Determine the (x, y) coordinate at the center of the cell enclosing the given text.  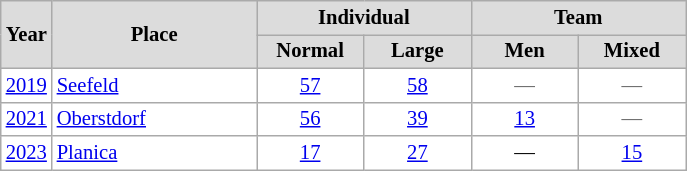
39 (418, 119)
Men (524, 51)
Team (578, 17)
56 (310, 119)
Planica (154, 153)
Year (26, 34)
13 (524, 119)
2023 (26, 153)
58 (418, 85)
Seefeld (154, 85)
Normal (310, 51)
Individual (363, 17)
Place (154, 34)
57 (310, 85)
Mixed (632, 51)
17 (310, 153)
15 (632, 153)
Large (418, 51)
Oberstdorf (154, 119)
27 (418, 153)
2019 (26, 85)
2021 (26, 119)
